Pinpoint the cell where the given text exists, returning its [x, y] midpoint coordinate. 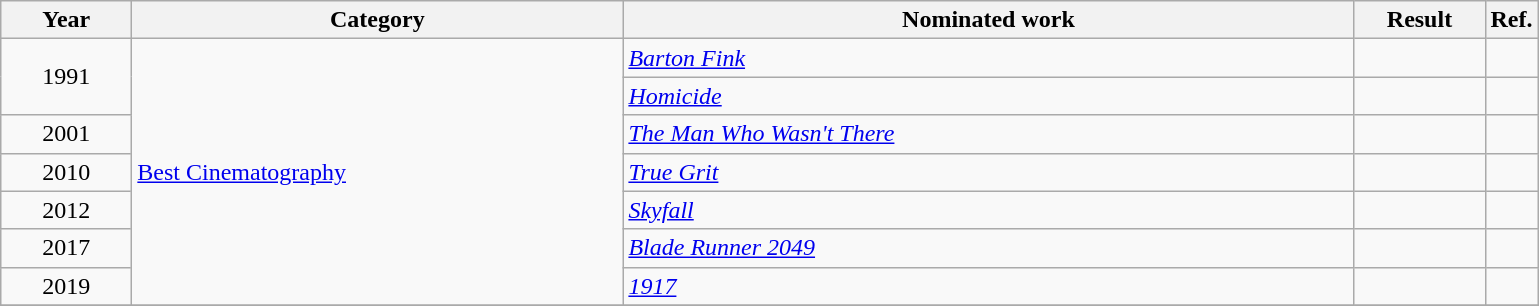
True Grit [988, 172]
1991 [66, 77]
Ref. [1512, 20]
Result [1420, 20]
Nominated work [988, 20]
2001 [66, 134]
The Man Who Wasn't There [988, 134]
1917 [988, 286]
2012 [66, 210]
2010 [66, 172]
Blade Runner 2049 [988, 248]
Year [66, 20]
2019 [66, 286]
Skyfall [988, 210]
Category [378, 20]
Best Cinematography [378, 172]
Homicide [988, 96]
2017 [66, 248]
Barton Fink [988, 58]
